Provide the (X, Y) coordinate of the cell's center where the given text is located.  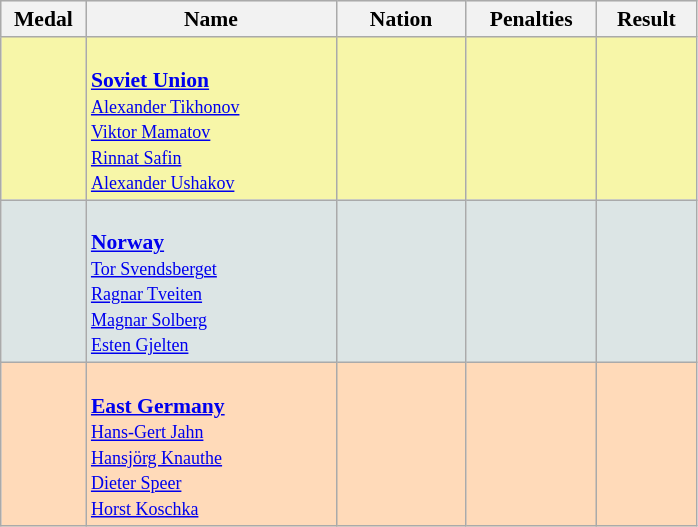
NorwayTor SvendsbergetRagnar TveitenMagnar SolbergEsten Gjelten (211, 282)
Name (211, 19)
East GermanyHans-Gert JahnHansjörg KnautheDieter SpeerHorst Koschka (211, 444)
Medal (44, 19)
Result (646, 19)
Nation (401, 19)
Penalties (531, 19)
Soviet UnionAlexander TikhonovViktor MamatovRinnat SafinAlexander Ushakov (211, 118)
